Detect which cell encompasses the target text, then output its [x, y] center coordinate. 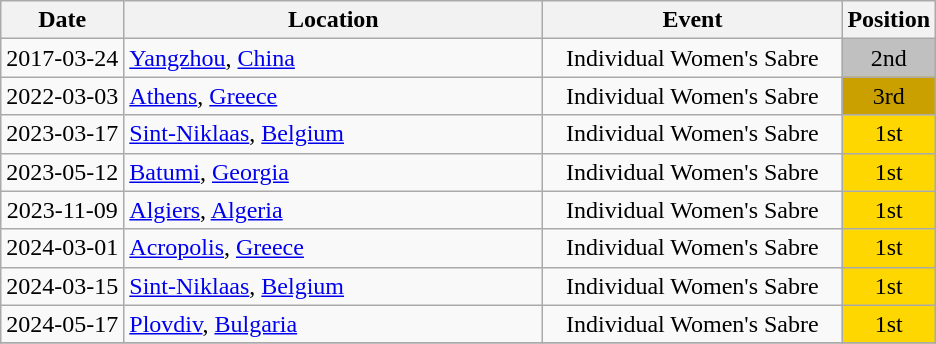
Location [334, 20]
Plovdiv, Bulgaria [334, 324]
Acropolis, Greece [334, 248]
Event [692, 20]
2017-03-24 [62, 58]
Batumi, Georgia [334, 172]
2nd [889, 58]
2024-03-01 [62, 248]
2023-11-09 [62, 210]
2024-03-15 [62, 286]
2023-03-17 [62, 134]
Yangzhou, China [334, 58]
3rd [889, 96]
Date [62, 20]
Position [889, 20]
Algiers, Algeria [334, 210]
2023-05-12 [62, 172]
2024-05-17 [62, 324]
Athens, Greece [334, 96]
2022-03-03 [62, 96]
